Pinpoint the cell where the given text exists, returning its (X, Y) midpoint coordinate. 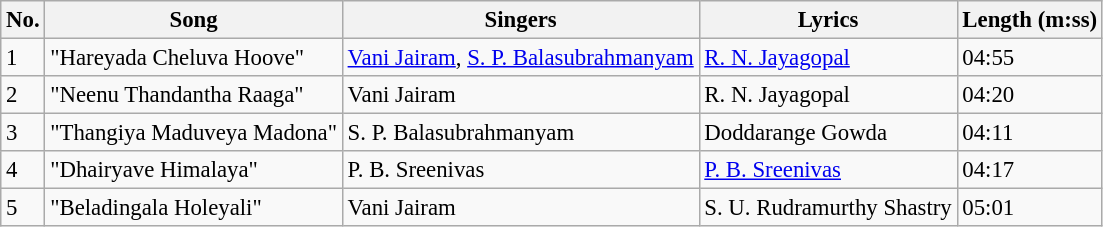
04:20 (1030, 95)
05:01 (1030, 208)
Vani Jairam, S. P. Balasubrahmanyam (520, 58)
"Neenu Thandantha Raaga" (194, 95)
04:17 (1030, 170)
2 (23, 95)
5 (23, 208)
Length (m:ss) (1030, 20)
Singers (520, 20)
S. P. Balasubrahmanyam (520, 133)
S. U. Rudramurthy Shastry (828, 208)
"Beladingala Holeyali" (194, 208)
"Dhairyave Himalaya" (194, 170)
04:55 (1030, 58)
1 (23, 58)
Song (194, 20)
3 (23, 133)
Doddarange Gowda (828, 133)
Lyrics (828, 20)
No. (23, 20)
4 (23, 170)
"Thangiya Maduveya Madona" (194, 133)
04:11 (1030, 133)
"Hareyada Cheluva Hoove" (194, 58)
